Pinpoint the cell where the given text exists, returning its [x, y] midpoint coordinate. 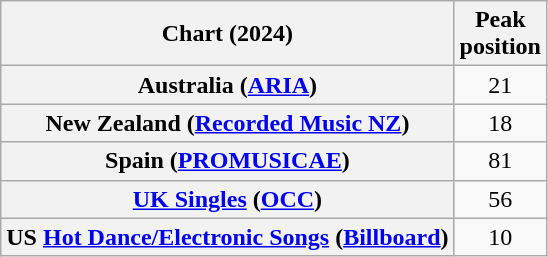
10 [500, 237]
Australia (ARIA) [228, 85]
UK Singles (OCC) [228, 199]
56 [500, 199]
US Hot Dance/Electronic Songs (Billboard) [228, 237]
Peakposition [500, 34]
18 [500, 123]
Chart (2024) [228, 34]
21 [500, 85]
New Zealand (Recorded Music NZ) [228, 123]
Spain (PROMUSICAE) [228, 161]
81 [500, 161]
